Scan for the cell matching the given text and deliver its (x, y) coordinate at center. 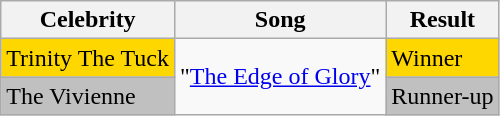
Song (280, 20)
Celebrity (88, 20)
Result (442, 20)
Trinity The Tuck (88, 58)
"The Edge of Glory" (280, 77)
The Vivienne (88, 96)
Winner (442, 58)
Runner-up (442, 96)
